Determine the (x, y) coordinate at the center of the cell enclosing the given text.  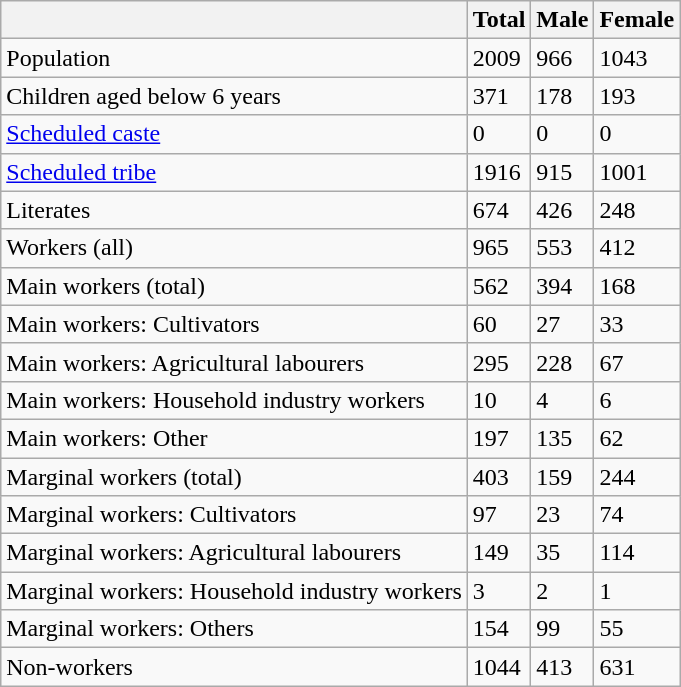
371 (499, 96)
426 (562, 210)
Workers (all) (234, 248)
67 (637, 362)
4 (562, 400)
1043 (637, 58)
2 (562, 591)
10 (499, 400)
Main workers: Agricultural labourers (234, 362)
135 (562, 438)
6 (637, 400)
193 (637, 96)
965 (499, 248)
403 (499, 477)
Main workers: Other (234, 438)
Marginal workers: Cultivators (234, 515)
Main workers: Household industry workers (234, 400)
27 (562, 324)
Population (234, 58)
1001 (637, 172)
966 (562, 58)
154 (499, 629)
23 (562, 515)
99 (562, 629)
562 (499, 286)
168 (637, 286)
244 (637, 477)
Main workers: Cultivators (234, 324)
295 (499, 362)
Non-workers (234, 667)
Scheduled tribe (234, 172)
674 (499, 210)
149 (499, 553)
228 (562, 362)
915 (562, 172)
55 (637, 629)
1916 (499, 172)
Total (499, 20)
Main workers (total) (234, 286)
1044 (499, 667)
74 (637, 515)
631 (637, 667)
412 (637, 248)
114 (637, 553)
248 (637, 210)
Marginal workers: Agricultural labourers (234, 553)
Male (562, 20)
1 (637, 591)
2009 (499, 58)
33 (637, 324)
159 (562, 477)
60 (499, 324)
Female (637, 20)
197 (499, 438)
Marginal workers: Household industry workers (234, 591)
413 (562, 667)
553 (562, 248)
97 (499, 515)
Literates (234, 210)
178 (562, 96)
Scheduled caste (234, 134)
Marginal workers (total) (234, 477)
3 (499, 591)
394 (562, 286)
35 (562, 553)
Children aged below 6 years (234, 96)
62 (637, 438)
Marginal workers: Others (234, 629)
